Provide the (X, Y) coordinate of the cell's center where the given text is located.  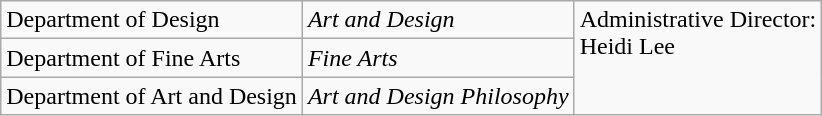
Art and Design (438, 20)
Administrative Director:Heidi Lee (698, 58)
Department of Design (152, 20)
Fine Arts (438, 58)
Department of Art and Design (152, 96)
Department of Fine Arts (152, 58)
Art and Design Philosophy (438, 96)
